Capture the cell that displays the provided text and extract its [X, Y] central coordinate. 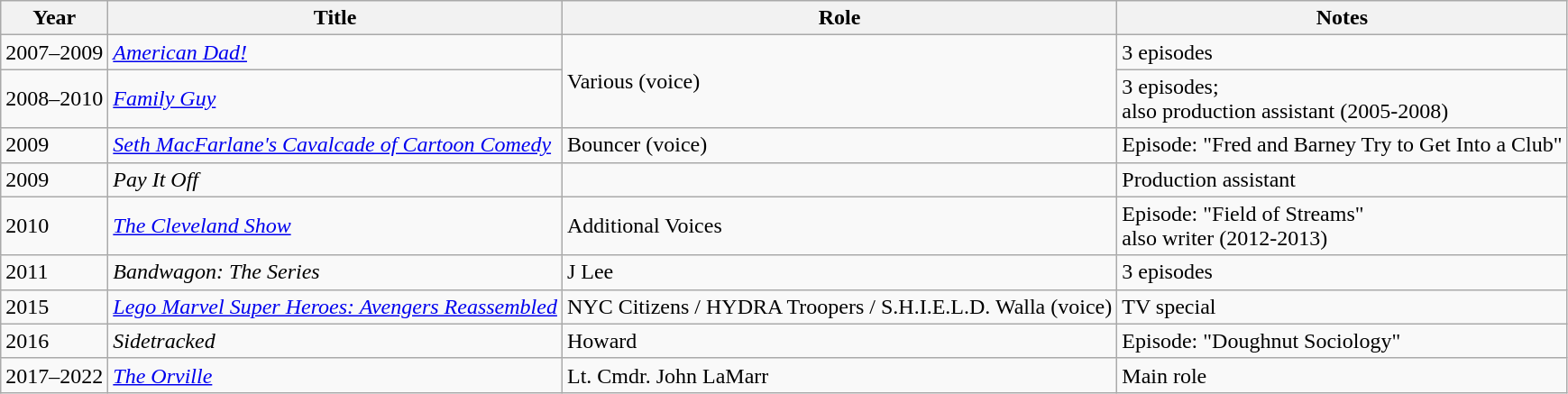
Additional Voices [839, 225]
The Orville [335, 375]
Lt. Cmdr. John LaMarr [839, 375]
Episode: "Doughnut Sociology" [1342, 341]
Bouncer (voice) [839, 145]
Title [335, 18]
Role [839, 18]
NYC Citizens / HYDRA Troopers / S.H.I.E.L.D. Walla (voice) [839, 307]
Pay It Off [335, 179]
2008–2010 [54, 99]
Production assistant [1342, 179]
Sidetracked [335, 341]
Lego Marvel Super Heroes: Avengers Reassembled [335, 307]
Family Guy [335, 99]
Episode: "Fred and Barney Try to Get Into a Club" [1342, 145]
2016 [54, 341]
Seth MacFarlane's Cavalcade of Cartoon Comedy [335, 145]
2017–2022 [54, 375]
2007–2009 [54, 52]
The Cleveland Show [335, 225]
Episode: "Field of Streams"also writer (2012-2013) [1342, 225]
TV special [1342, 307]
Main role [1342, 375]
Howard [839, 341]
2010 [54, 225]
J Lee [839, 272]
American Dad! [335, 52]
Year [54, 18]
Notes [1342, 18]
2011 [54, 272]
3 episodes;also production assistant (2005-2008) [1342, 99]
2015 [54, 307]
Various (voice) [839, 81]
Bandwagon: The Series [335, 272]
